Detect which cell encompasses the target text, then output its (x, y) center coordinate. 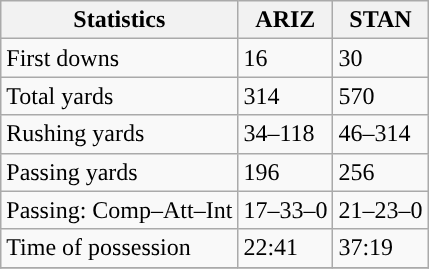
196 (286, 172)
314 (286, 96)
Passing: Comp–Att–Int (120, 210)
17–33–0 (286, 210)
ARIZ (286, 20)
34–118 (286, 134)
First downs (120, 58)
Statistics (120, 20)
256 (380, 172)
Total yards (120, 96)
STAN (380, 20)
Passing yards (120, 172)
16 (286, 58)
37:19 (380, 248)
570 (380, 96)
46–314 (380, 134)
21–23–0 (380, 210)
Rushing yards (120, 134)
Time of possession (120, 248)
22:41 (286, 248)
30 (380, 58)
